Search for the cell housing the specified text and yield its [x, y] center coordinate. 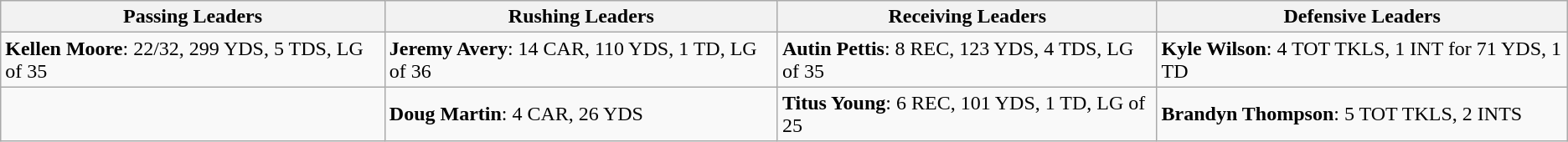
Kellen Moore: 22/32, 299 YDS, 5 TDS, LG of 35 [193, 60]
Rushing Leaders [581, 17]
Autin Pettis: 8 REC, 123 YDS, 4 TDS, LG of 35 [967, 60]
Jeremy Avery: 14 CAR, 110 YDS, 1 TD, LG of 36 [581, 60]
Kyle Wilson: 4 TOT TKLS, 1 INT for 71 YDS, 1 TD [1362, 60]
Doug Martin: 4 CAR, 26 YDS [581, 114]
Receiving Leaders [967, 17]
Passing Leaders [193, 17]
Brandyn Thompson: 5 TOT TKLS, 2 INTS [1362, 114]
Titus Young: 6 REC, 101 YDS, 1 TD, LG of 25 [967, 114]
Defensive Leaders [1362, 17]
